Return the (X, Y) coordinate for the center point of the cell that contains the specified text.  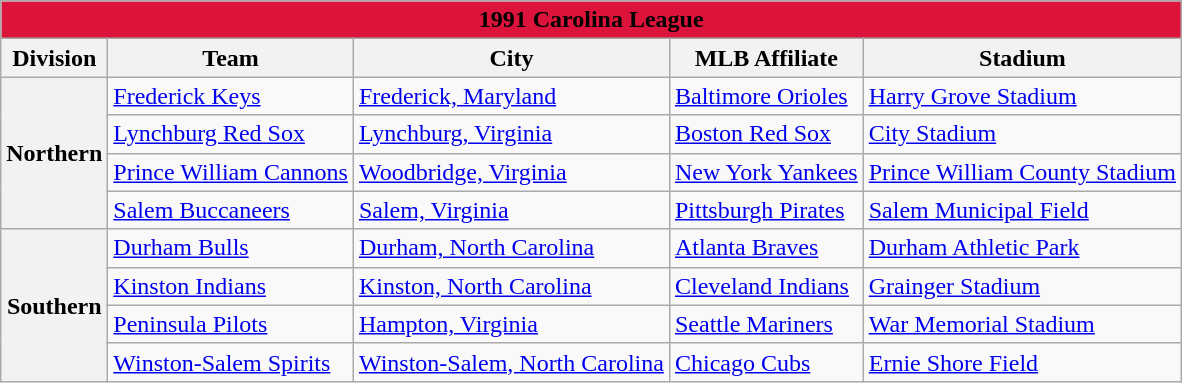
Hampton, Virginia (511, 324)
Durham Bulls (231, 248)
Southern (54, 305)
Division (54, 58)
Seattle Mariners (766, 324)
Winston-Salem, North Carolina (511, 362)
MLB Affiliate (766, 58)
Kinston Indians (231, 286)
Frederick, Maryland (511, 96)
Lynchburg Red Sox (231, 134)
Salem Municipal Field (1022, 210)
Woodbridge, Virginia (511, 172)
1991 Carolina League (592, 20)
New York Yankees (766, 172)
Ernie Shore Field (1022, 362)
City Stadium (1022, 134)
Pittsburgh Pirates (766, 210)
Stadium (1022, 58)
Northern (54, 153)
Frederick Keys (231, 96)
Harry Grove Stadium (1022, 96)
Kinston, North Carolina (511, 286)
Prince William County Stadium (1022, 172)
Chicago Cubs (766, 362)
Grainger Stadium (1022, 286)
Salem Buccaneers (231, 210)
Winston-Salem Spirits (231, 362)
Durham, North Carolina (511, 248)
War Memorial Stadium (1022, 324)
City (511, 58)
Peninsula Pilots (231, 324)
Boston Red Sox (766, 134)
Atlanta Braves (766, 248)
Salem, Virginia (511, 210)
Lynchburg, Virginia (511, 134)
Durham Athletic Park (1022, 248)
Baltimore Orioles (766, 96)
Team (231, 58)
Prince William Cannons (231, 172)
Cleveland Indians (766, 286)
